Provide the [X, Y] coordinate of the cell's center where the given text is located.  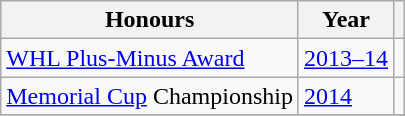
Honours [150, 20]
WHL Plus-Minus Award [150, 58]
2014 [346, 96]
Memorial Cup Championship [150, 96]
2013–14 [346, 58]
Year [346, 20]
